Find where the given text appears and provide that cell's center as [X, Y] coordinate. 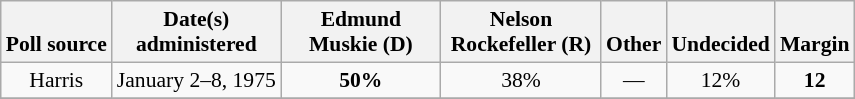
Undecided [720, 32]
— [634, 80]
Poll source [56, 32]
Other [634, 32]
Date(s)administered [196, 32]
NelsonRockefeller (R) [521, 32]
Margin [815, 32]
12% [720, 80]
38% [521, 80]
50% [361, 80]
12 [815, 80]
January 2–8, 1975 [196, 80]
Harris [56, 80]
EdmundMuskie (D) [361, 32]
